Extract the (x, y) coordinate from the center of the cell holding the provided text.  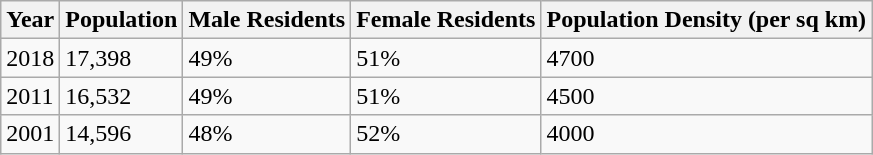
Population Density (per sq km) (706, 20)
17,398 (122, 58)
16,532 (122, 96)
4700 (706, 58)
48% (267, 134)
Male Residents (267, 20)
Population (122, 20)
Year (30, 20)
4000 (706, 134)
Female Residents (446, 20)
14,596 (122, 134)
2011 (30, 96)
2001 (30, 134)
52% (446, 134)
4500 (706, 96)
2018 (30, 58)
